Find where the given text appears and provide that cell's center as [X, Y] coordinate. 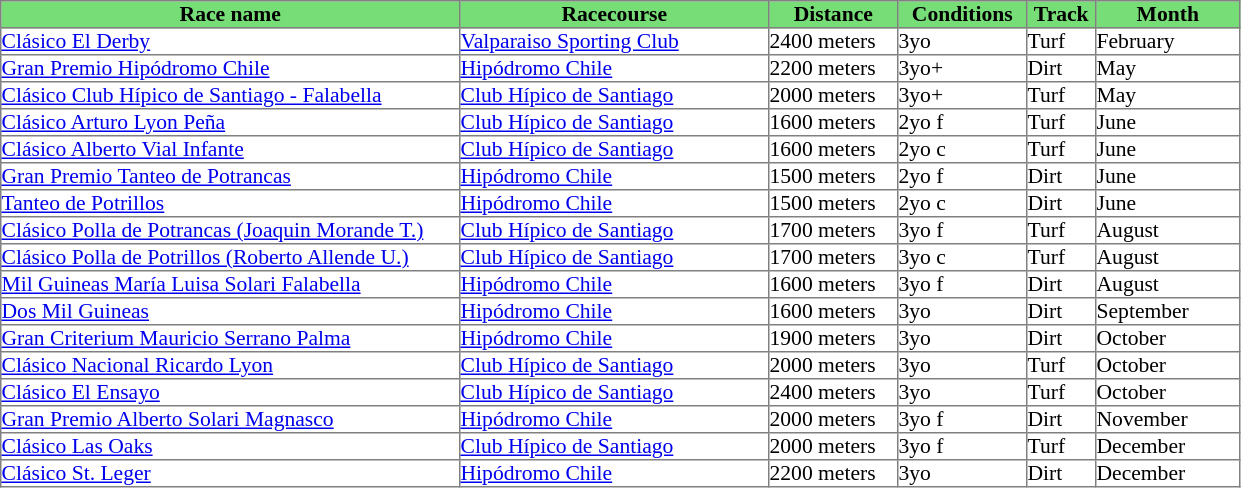
Clásico El Derby [230, 42]
Month [1168, 14]
Clásico Club Hípico de Santiago - Falabella [230, 96]
Clásico Arturo Lyon Peña [230, 122]
Gran Premio Tanteo de Potrancas [230, 176]
Tanteo de Potrillos [230, 204]
Race name [230, 14]
Gran Premio Alberto Solari Magnasco [230, 420]
Gran Premio Hipódromo Chile [230, 68]
Clásico Polla de Potrillos (Roberto Allende U.) [230, 258]
Mil Guineas María Luisa Solari Falabella [230, 284]
Clásico El Ensayo [230, 392]
Clásico St. Leger [230, 474]
1900 meters [834, 338]
Distance [834, 14]
Clásico Polla de Potrancas (Joaquin Morande T.) [230, 230]
Dos Mil Guineas [230, 312]
September [1168, 312]
3yo c [962, 258]
Clásico Alberto Vial Infante [230, 150]
Clásico Las Oaks [230, 446]
Valparaiso Sporting Club [614, 42]
Gran Criterium Mauricio Serrano Palma [230, 338]
Racecourse [614, 14]
Conditions [962, 14]
Clásico Nacional Ricardo Lyon [230, 366]
Track [1062, 14]
February [1168, 42]
November [1168, 420]
